Locate the cell with the specified text and output its [x, y] center coordinate. 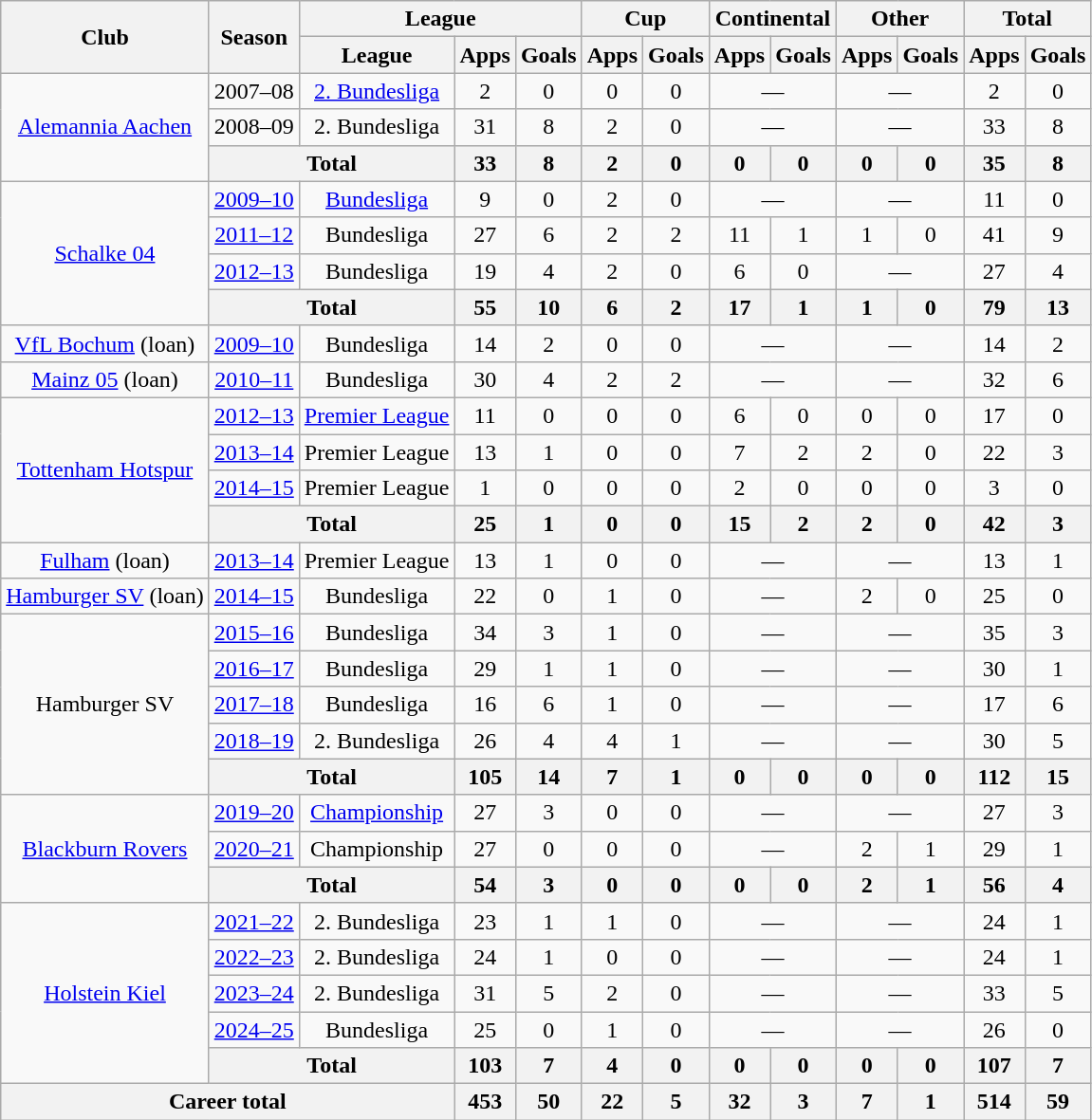
2008–09 [254, 127]
103 [485, 1066]
56 [994, 885]
Hamburger SV [104, 705]
453 [485, 1102]
105 [485, 777]
2015–16 [254, 633]
55 [485, 307]
2011–12 [254, 235]
54 [485, 885]
VfL Bochum (loan) [104, 343]
514 [994, 1102]
34 [485, 633]
Other [899, 19]
112 [994, 777]
42 [994, 524]
2018–19 [254, 741]
10 [548, 307]
2023–24 [254, 993]
2020–21 [254, 849]
Tottenham Hotspur [104, 469]
Cup [645, 19]
19 [485, 271]
23 [485, 921]
2010–11 [254, 379]
Career total [228, 1102]
2021–22 [254, 921]
2024–25 [254, 1029]
59 [1058, 1102]
2022–23 [254, 957]
Holstein Kiel [104, 993]
2016–17 [254, 669]
50 [548, 1102]
79 [994, 307]
Fulham (loan) [104, 560]
16 [485, 705]
Alemannia Aachen [104, 127]
Mainz 05 (loan) [104, 379]
Season [254, 37]
41 [994, 235]
107 [994, 1066]
2017–18 [254, 705]
Club [104, 37]
2019–20 [254, 813]
Blackburn Rovers [104, 849]
Continental [772, 19]
Hamburger SV (loan) [104, 597]
Schalke 04 [104, 253]
2007–08 [254, 91]
